Return the (X, Y) coordinate for the center point of the cell that contains the specified text.  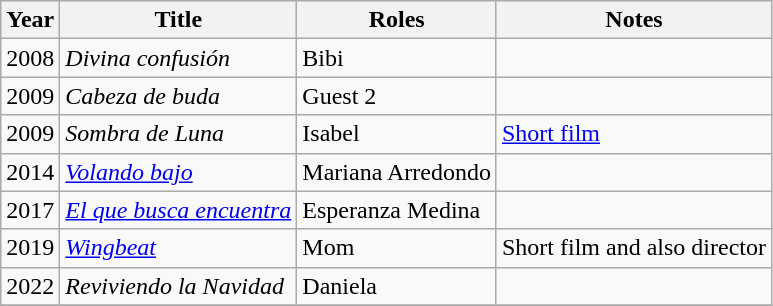
Daniela (397, 286)
Bibi (397, 58)
Esperanza Medina (397, 210)
El que busca encuentra (178, 210)
2019 (30, 248)
Short film (634, 134)
Wingbeat (178, 248)
Mom (397, 248)
Sombra de Luna (178, 134)
Notes (634, 20)
Isabel (397, 134)
2008 (30, 58)
2017 (30, 210)
Volando bajo (178, 172)
2022 (30, 286)
Divina confusión (178, 58)
Cabeza de buda (178, 96)
Year (30, 20)
Roles (397, 20)
Short film and also director (634, 248)
Mariana Arredondo (397, 172)
Reviviendo la Navidad (178, 286)
2014 (30, 172)
Guest 2 (397, 96)
Title (178, 20)
